Pinpoint the cell where the given text exists, returning its (x, y) midpoint coordinate. 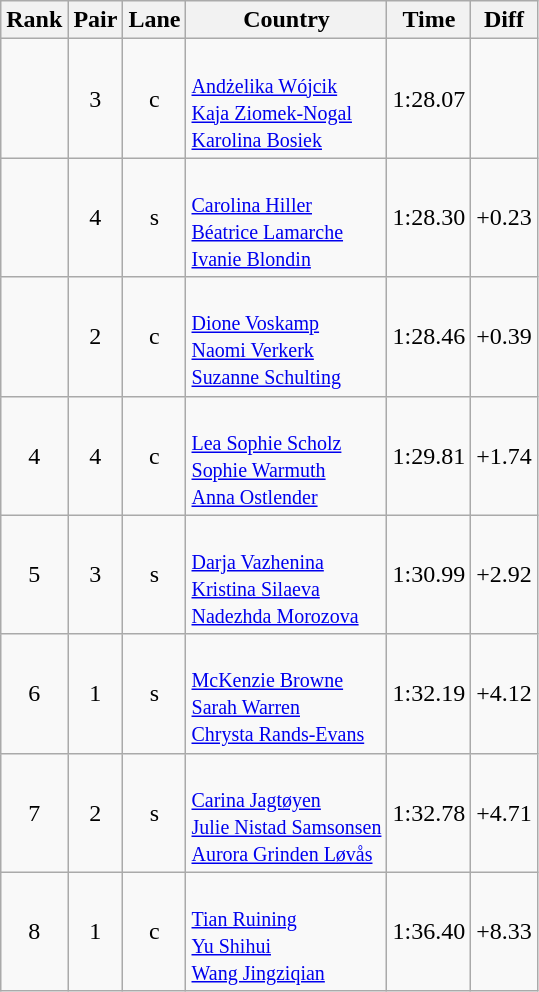
+4.71 (504, 812)
+4.12 (504, 694)
+8.33 (504, 932)
+0.39 (504, 336)
Tian RuiningYu ShihuiWang Jingziqian (286, 932)
Pair (96, 20)
7 (34, 812)
1:28.30 (429, 218)
6 (34, 694)
Andżelika WójcikKaja Ziomek-NogalKarolina Bosiek (286, 98)
Carina JagtøyenJulie Nistad SamsonsenAurora Grinden Løvås (286, 812)
1:28.46 (429, 336)
1:32.19 (429, 694)
Dione VoskampNaomi VerkerkSuzanne Schulting (286, 336)
1:30.99 (429, 574)
1:29.81 (429, 456)
Darja VazheninaKristina SilaevaNadezhda Morozova (286, 574)
Rank (34, 20)
1:32.78 (429, 812)
Country (286, 20)
Lea Sophie ScholzSophie WarmuthAnna Ostlender (286, 456)
Lane (154, 20)
McKenzie BrowneSarah WarrenChrysta Rands-Evans (286, 694)
1:36.40 (429, 932)
Carolina HillerBéatrice LamarcheIvanie Blondin (286, 218)
+1.74 (504, 456)
5 (34, 574)
+0.23 (504, 218)
Diff (504, 20)
8 (34, 932)
+2.92 (504, 574)
Time (429, 20)
1:28.07 (429, 98)
